Provide the [x, y] coordinate of the cell's center where the given text is located.  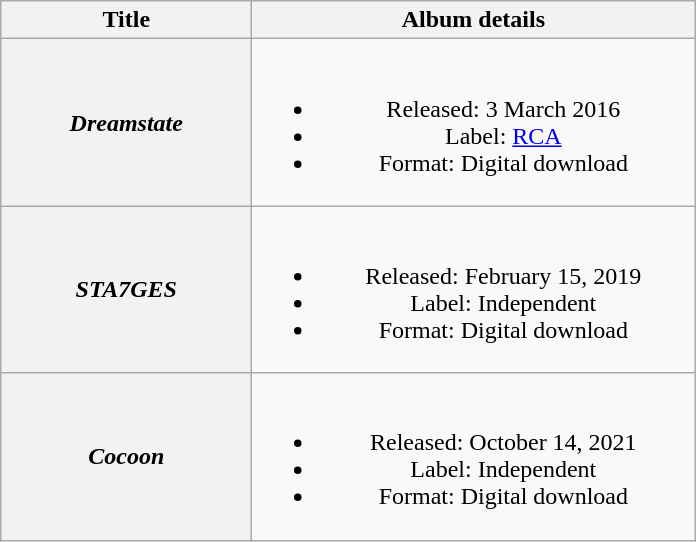
Title [126, 20]
STA7GES [126, 290]
Dreamstate [126, 122]
Released: October 14, 2021Label: IndependentFormat: Digital download [474, 456]
Album details [474, 20]
Released: February 15, 2019Label: IndependentFormat: Digital download [474, 290]
Released: 3 March 2016Label: RCAFormat: Digital download [474, 122]
Cocoon [126, 456]
